Find where the given text appears and provide that cell's center as [x, y] coordinate. 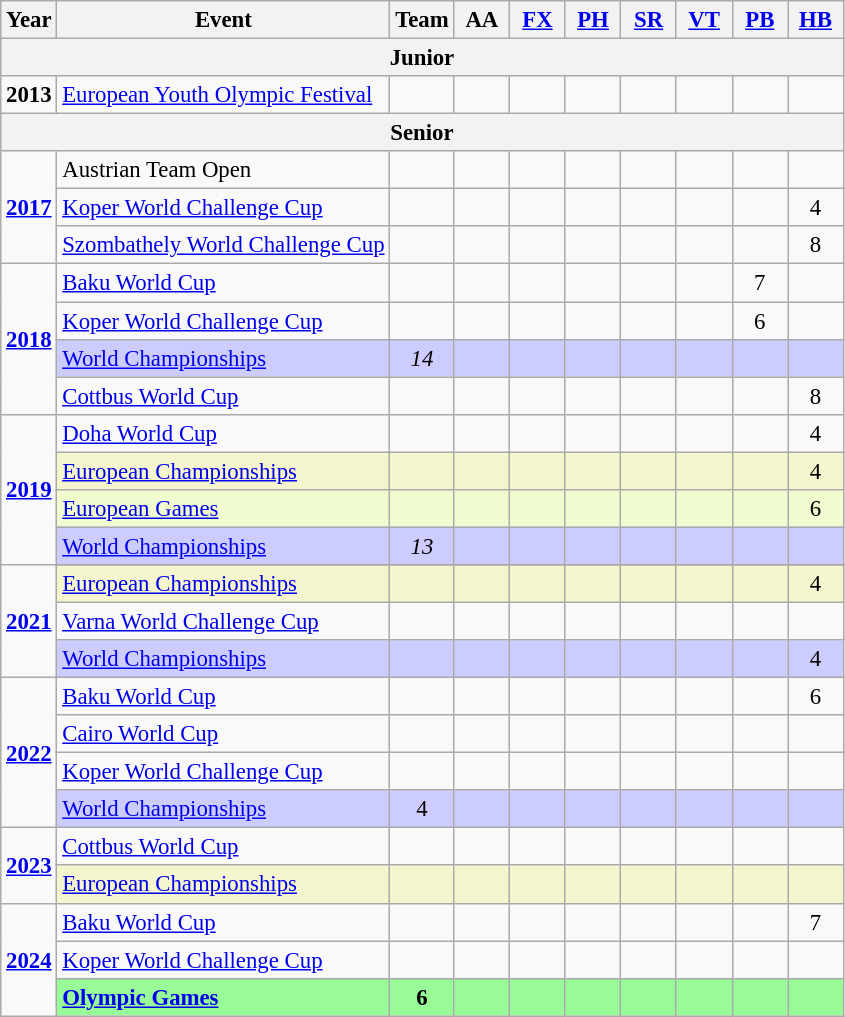
14 [422, 358]
2013 [29, 95]
Junior [422, 58]
2018 [29, 339]
PH [593, 20]
2024 [29, 960]
2019 [29, 489]
European Games [224, 509]
Austrian Team Open [224, 170]
PB [760, 20]
Szombathely World Challenge Cup [224, 245]
FX [538, 20]
Olympic Games [224, 997]
Senior [422, 133]
European Youth Olympic Festival [224, 95]
Year [29, 20]
2021 [29, 622]
VT [704, 20]
AA [482, 20]
Varna World Challenge Cup [224, 621]
Team [422, 20]
Event [224, 20]
2022 [29, 753]
2023 [29, 866]
SR [649, 20]
Cairo World Cup [224, 734]
2017 [29, 208]
HB [816, 20]
13 [422, 546]
Doha World Cup [224, 433]
